Pinpoint the cell where the given text exists, returning its (x, y) midpoint coordinate. 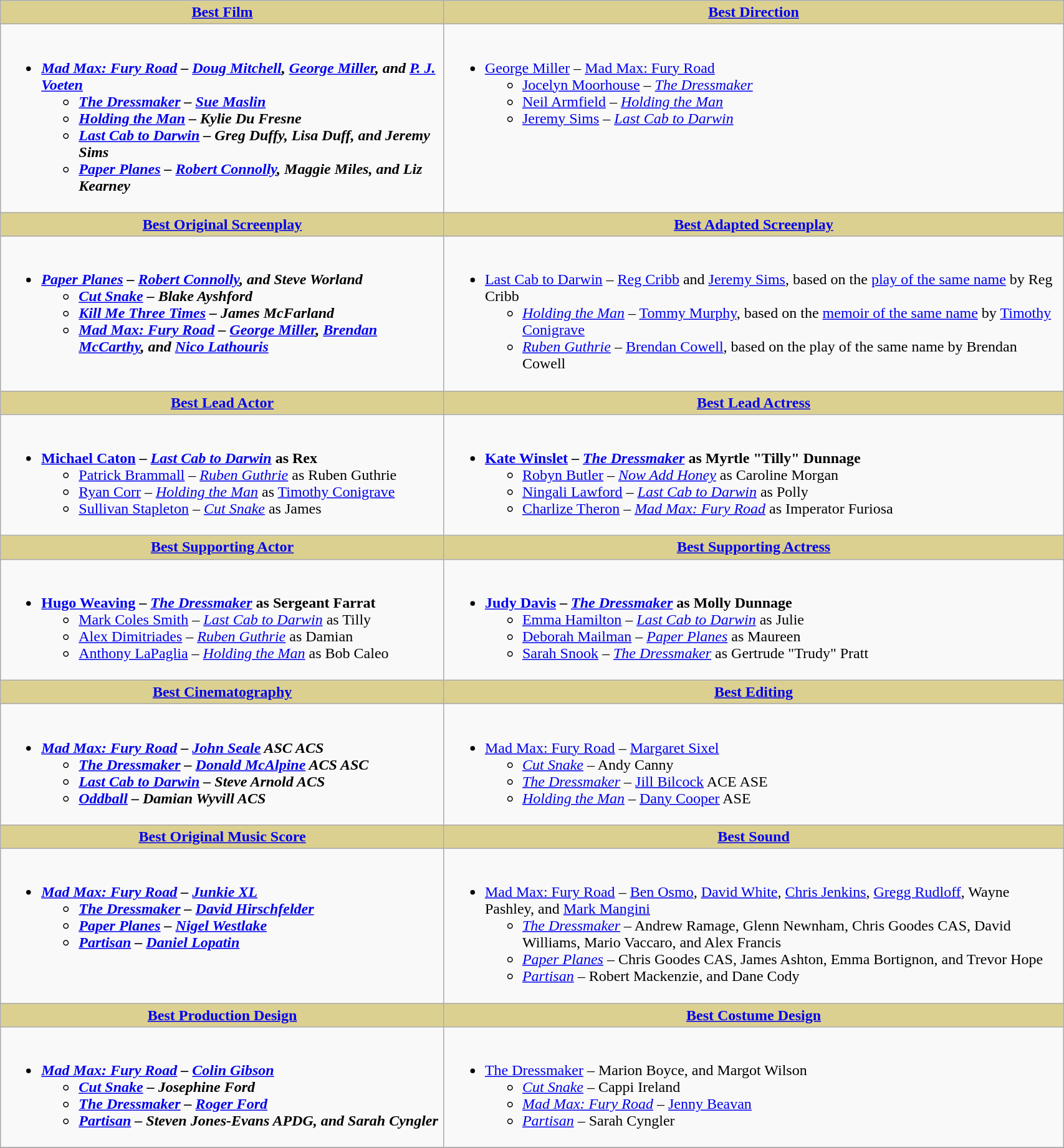
Best Supporting Actress (753, 547)
Best Sound (753, 836)
Mad Max: Fury Road – Junkie XLThe Dressmaker – David HirschfelderPaper Planes – Nigel WestlakePartisan – Daniel Lopatin (223, 926)
Best Production Design (223, 1015)
Best Supporting Actor (223, 547)
Best Lead Actress (753, 403)
George Miller – Mad Max: Fury RoadJocelyn Moorhouse – The DressmakerNeil Armfield – Holding the ManJeremy Sims – Last Cab to Darwin (753, 118)
Mad Max: Fury Road – John Seale ASC ACSThe Dressmaker – Donald McAlpine ACS ASCLast Cab to Darwin – Steve Arnold ACSOddball – Damian Wyvill ACS (223, 764)
Best Costume Design (753, 1015)
Mad Max: Fury Road – Margaret SixelCut Snake – Andy CannyThe Dressmaker – Jill Bilcock ACE ASEHolding the Man – Dany Cooper ASE (753, 764)
Best Film (223, 12)
Best Original Screenplay (223, 224)
Best Editing (753, 692)
Best Direction (753, 12)
Best Cinematography (223, 692)
The Dressmaker – Marion Boyce, and Margot WilsonCut Snake – Cappi IrelandMad Max: Fury Road – Jenny BeavanPartisan – Sarah Cyngler (753, 1088)
Best Adapted Screenplay (753, 224)
Best Original Music Score (223, 836)
Mad Max: Fury Road – Colin GibsonCut Snake – Josephine FordThe Dressmaker – Roger FordPartisan – Steven Jones-Evans APDG, and Sarah Cyngler (223, 1088)
Best Lead Actor (223, 403)
